Determine the (X, Y) coordinate at the center of the cell enclosing the given text.  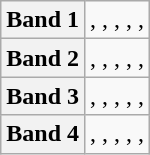
Band 3 (43, 96)
Band 1 (43, 20)
Band 4 (43, 134)
Band 2 (43, 58)
